Output the [x, y] coordinate of the center of the cell containing the given text.  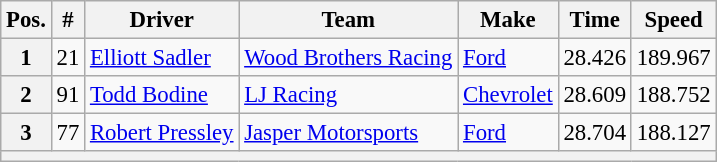
Chevrolet [508, 95]
Elliott Sadler [162, 58]
28.609 [594, 95]
28.426 [594, 58]
188.752 [674, 95]
Pos. [26, 20]
77 [68, 133]
21 [68, 58]
1 [26, 58]
2 [26, 95]
Speed [674, 20]
3 [26, 133]
189.967 [674, 58]
188.127 [674, 133]
Time [594, 20]
LJ Racing [348, 95]
Wood Brothers Racing [348, 58]
91 [68, 95]
# [68, 20]
Driver [162, 20]
28.704 [594, 133]
Team [348, 20]
Jasper Motorsports [348, 133]
Make [508, 20]
Todd Bodine [162, 95]
Robert Pressley [162, 133]
